Detect which cell encompasses the target text, then output its [x, y] center coordinate. 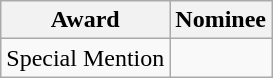
Award [86, 20]
Special Mention [86, 58]
Nominee [221, 20]
